Determine the (x, y) coordinate at the center of the cell enclosing the given text.  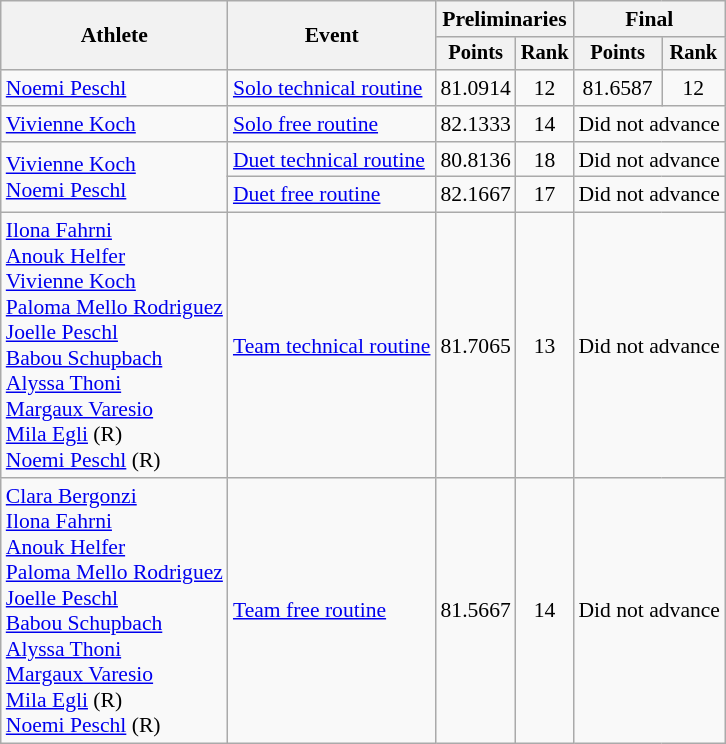
Noemi Peschl (114, 88)
Vivienne KochNoemi Peschl (114, 178)
18 (545, 160)
Team free routine (332, 610)
Clara BergonziIlona FahrniAnouk HelferPaloma Mello RodriguezJoelle PeschlBabou SchupbachAlyssa ThoniMargaux VaresioMila Egli (R)Noemi Peschl (R) (114, 610)
Ilona FahrniAnouk HelferVivienne KochPaloma Mello RodriguezJoelle PeschlBabou SchupbachAlyssa ThoniMargaux VaresioMila Egli (R)Noemi Peschl (R) (114, 346)
81.0914 (476, 88)
Final (649, 19)
Vivienne Koch (114, 124)
Team technical routine (332, 346)
81.7065 (476, 346)
Event (332, 36)
13 (545, 346)
Solo free routine (332, 124)
Duet free routine (332, 195)
Athlete (114, 36)
82.1667 (476, 195)
Solo technical routine (332, 88)
17 (545, 195)
81.5667 (476, 610)
82.1333 (476, 124)
81.6587 (617, 88)
80.8136 (476, 160)
Duet technical routine (332, 160)
Preliminaries (505, 19)
